Output the [X, Y] coordinate of the center of the cell containing the given text.  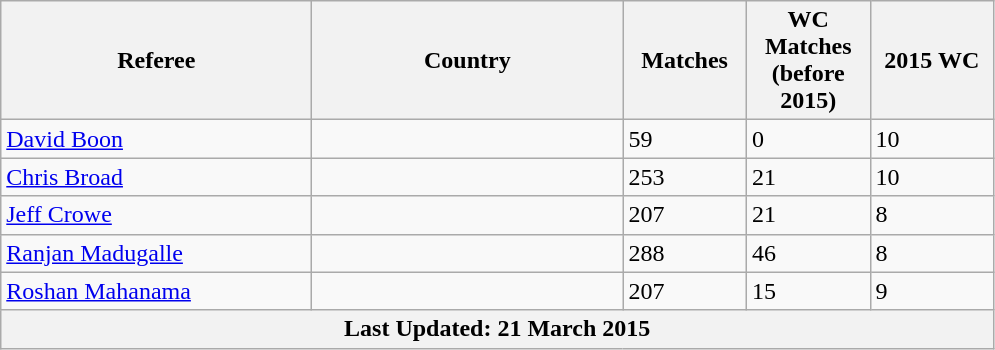
Last Updated: 21 March 2015 [498, 329]
Matches [685, 60]
Chris Broad [156, 177]
15 [808, 291]
59 [685, 139]
46 [808, 253]
Jeff Crowe [156, 215]
David Boon [156, 139]
0 [808, 139]
2015 WC [932, 60]
Ranjan Madugalle [156, 253]
Referee [156, 60]
WC Matches (before 2015) [808, 60]
9 [932, 291]
Country [468, 60]
Roshan Mahanama [156, 291]
253 [685, 177]
288 [685, 253]
